Pinpoint the cell where the given text exists, returning its [X, Y] midpoint coordinate. 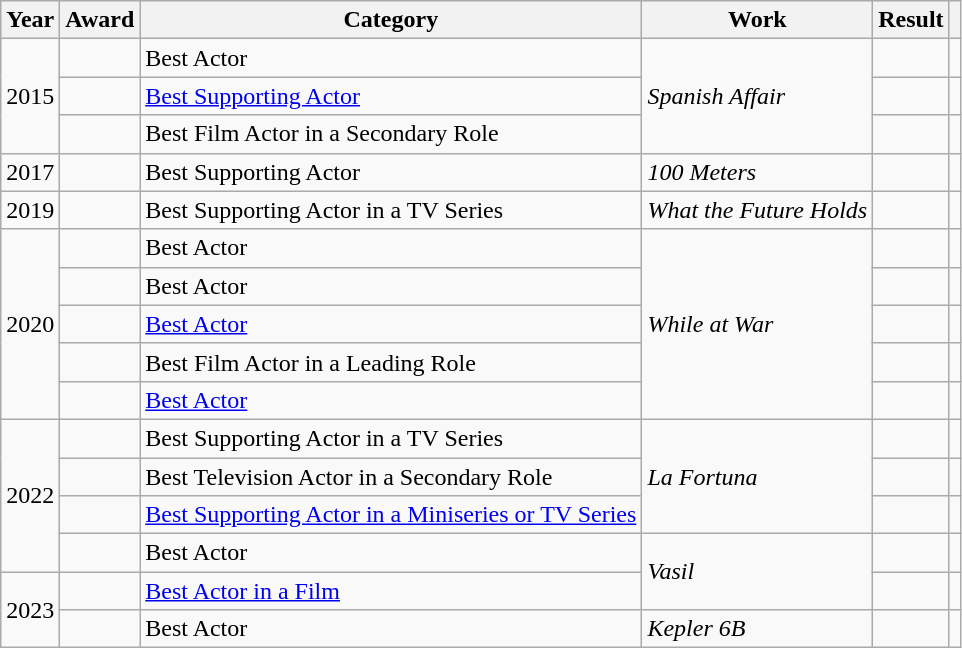
Award [100, 20]
Vasil [758, 572]
2017 [30, 172]
Best Film Actor in a Leading Role [391, 362]
Work [758, 20]
2019 [30, 210]
Best Actor in a Film [391, 591]
What the Future Holds [758, 210]
Best Supporting Actor in a Miniseries or TV Series [391, 515]
Kepler 6B [758, 629]
2022 [30, 495]
La Fortuna [758, 476]
Year [30, 20]
2020 [30, 324]
Spanish Affair [758, 96]
While at War [758, 324]
2015 [30, 96]
2023 [30, 610]
Best Television Actor in a Secondary Role [391, 477]
100 Meters [758, 172]
Category [391, 20]
Result [911, 20]
Best Film Actor in a Secondary Role [391, 134]
